Find where the given text appears and provide that cell's center as (x, y) coordinate. 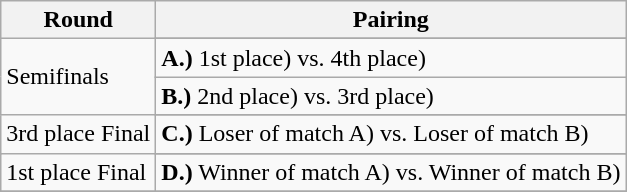
A.) 1st place) vs. 4th place) (391, 58)
C.) Loser of match A) vs. Loser of match B) (391, 134)
B.) 2nd place) vs. 3rd place) (391, 96)
Round (78, 20)
1st place Final (78, 172)
D.) Winner of match A) vs. Winner of match B) (391, 172)
Semifinals (78, 77)
Pairing (391, 20)
3rd place Final (78, 134)
